Locate the cell with the specified text and output its (x, y) center coordinate. 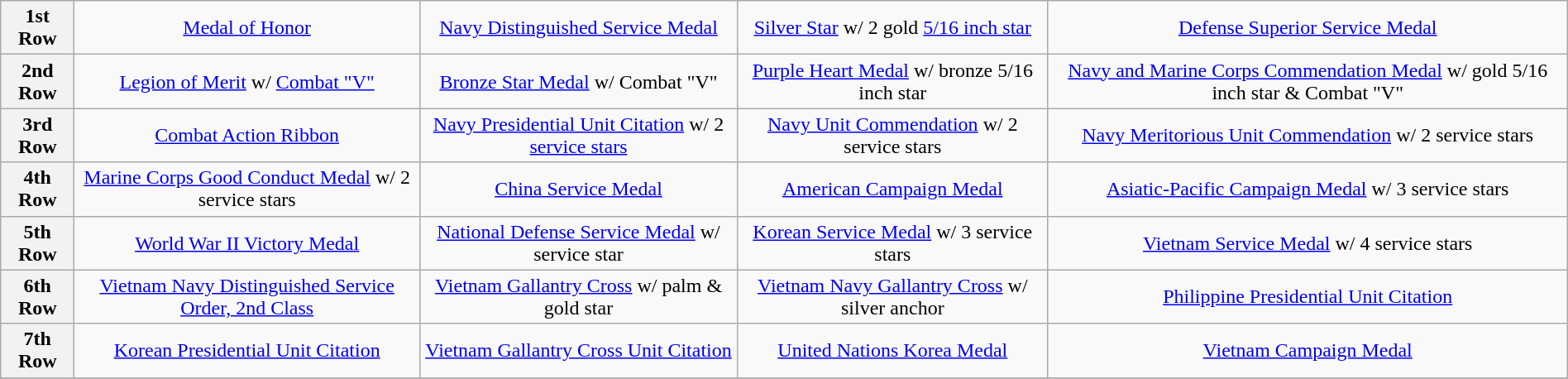
Marine Corps Good Conduct Medal w/ 2 service stars (247, 189)
Silver Star w/ 2 gold 5/16 inch star (892, 28)
Navy Meritorious Unit Commendation w/ 2 service stars (1307, 136)
Navy and Marine Corps Commendation Medal w/ gold 5/16 inch star & Combat "V" (1307, 81)
Vietnam Service Medal w/ 4 service stars (1307, 243)
5th Row (38, 243)
China Service Medal (579, 189)
Vietnam Campaign Medal (1307, 351)
2nd Row (38, 81)
Purple Heart Medal w/ bronze 5/16 inch star (892, 81)
American Campaign Medal (892, 189)
Korean Presidential Unit Citation (247, 351)
Navy Distinguished Service Medal (579, 28)
Navy Presidential Unit Citation w/ 2 service stars (579, 136)
Combat Action Ribbon (247, 136)
Asiatic-Pacific Campaign Medal w/ 3 service stars (1307, 189)
7th Row (38, 351)
Vietnam Gallantry Cross Unit Citation (579, 351)
Legion of Merit w/ Combat "V" (247, 81)
1st Row (38, 28)
United Nations Korea Medal (892, 351)
World War II Victory Medal (247, 243)
6th Row (38, 296)
Bronze Star Medal w/ Combat "V" (579, 81)
Vietnam Navy Gallantry Cross w/ silver anchor (892, 296)
Medal of Honor (247, 28)
4th Row (38, 189)
Korean Service Medal w/ 3 service stars (892, 243)
3rd Row (38, 136)
National Defense Service Medal w/ service star (579, 243)
Defense Superior Service Medal (1307, 28)
Vietnam Gallantry Cross w/ palm & gold star (579, 296)
Philippine Presidential Unit Citation (1307, 296)
Vietnam Navy Distinguished Service Order, 2nd Class (247, 296)
Navy Unit Commendation w/ 2 service stars (892, 136)
